Scan for the cell matching the given text and deliver its [X, Y] coordinate at center. 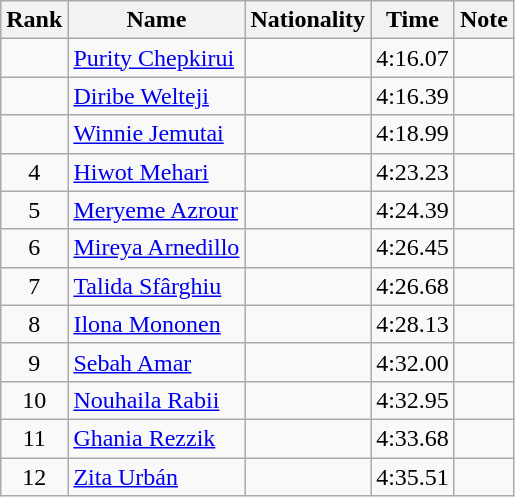
Name [156, 20]
4:16.39 [413, 96]
6 [34, 248]
11 [34, 438]
Note [484, 20]
Purity Chepkirui [156, 58]
Nationality [308, 20]
4:18.99 [413, 134]
Rank [34, 20]
4:24.39 [413, 210]
4:32.00 [413, 362]
7 [34, 286]
9 [34, 362]
5 [34, 210]
Diribe Welteji [156, 96]
4:23.23 [413, 172]
Mireya Arnedillo [156, 248]
4:33.68 [413, 438]
Time [413, 20]
Ghania Rezzik [156, 438]
Hiwot Mehari [156, 172]
Nouhaila Rabii [156, 400]
4:28.13 [413, 324]
Ilona Mononen [156, 324]
Meryeme Azrour [156, 210]
12 [34, 477]
Talida Sfârghiu [156, 286]
4 [34, 172]
Winnie Jemutai [156, 134]
4:26.45 [413, 248]
8 [34, 324]
4:32.95 [413, 400]
Zita Urbán [156, 477]
10 [34, 400]
4:35.51 [413, 477]
4:16.07 [413, 58]
Sebah Amar [156, 362]
4:26.68 [413, 286]
